Output the (x, y) coordinate of the center of the cell containing the given text.  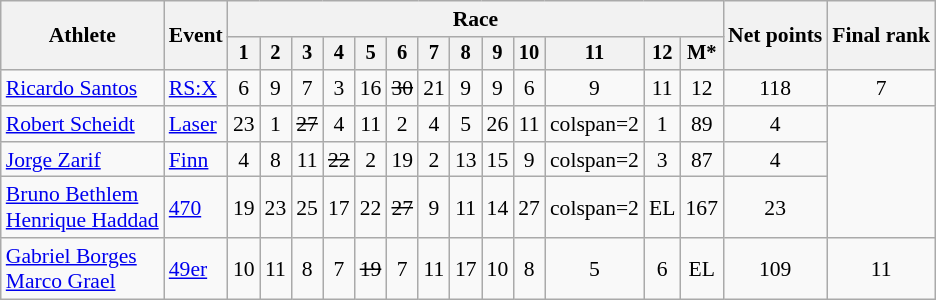
87 (702, 160)
Final rank (881, 36)
30 (402, 88)
21 (434, 88)
15 (498, 160)
Ricardo Santos (82, 88)
470 (196, 208)
49er (196, 268)
26 (498, 124)
Finn (196, 160)
Bruno BethlemHenrique Haddad (82, 208)
13 (466, 160)
14 (498, 208)
Robert Scheidt (82, 124)
Race (476, 19)
89 (702, 124)
16 (371, 88)
Jorge Zarif (82, 160)
109 (775, 268)
M* (702, 54)
Event (196, 36)
Gabriel BorgesMarco Grael (82, 268)
118 (775, 88)
167 (702, 208)
Athlete (82, 36)
RS:X (196, 88)
25 (307, 208)
Laser (196, 124)
Net points (775, 36)
